Determine the (X, Y) coordinate at the center of the cell enclosing the given text.  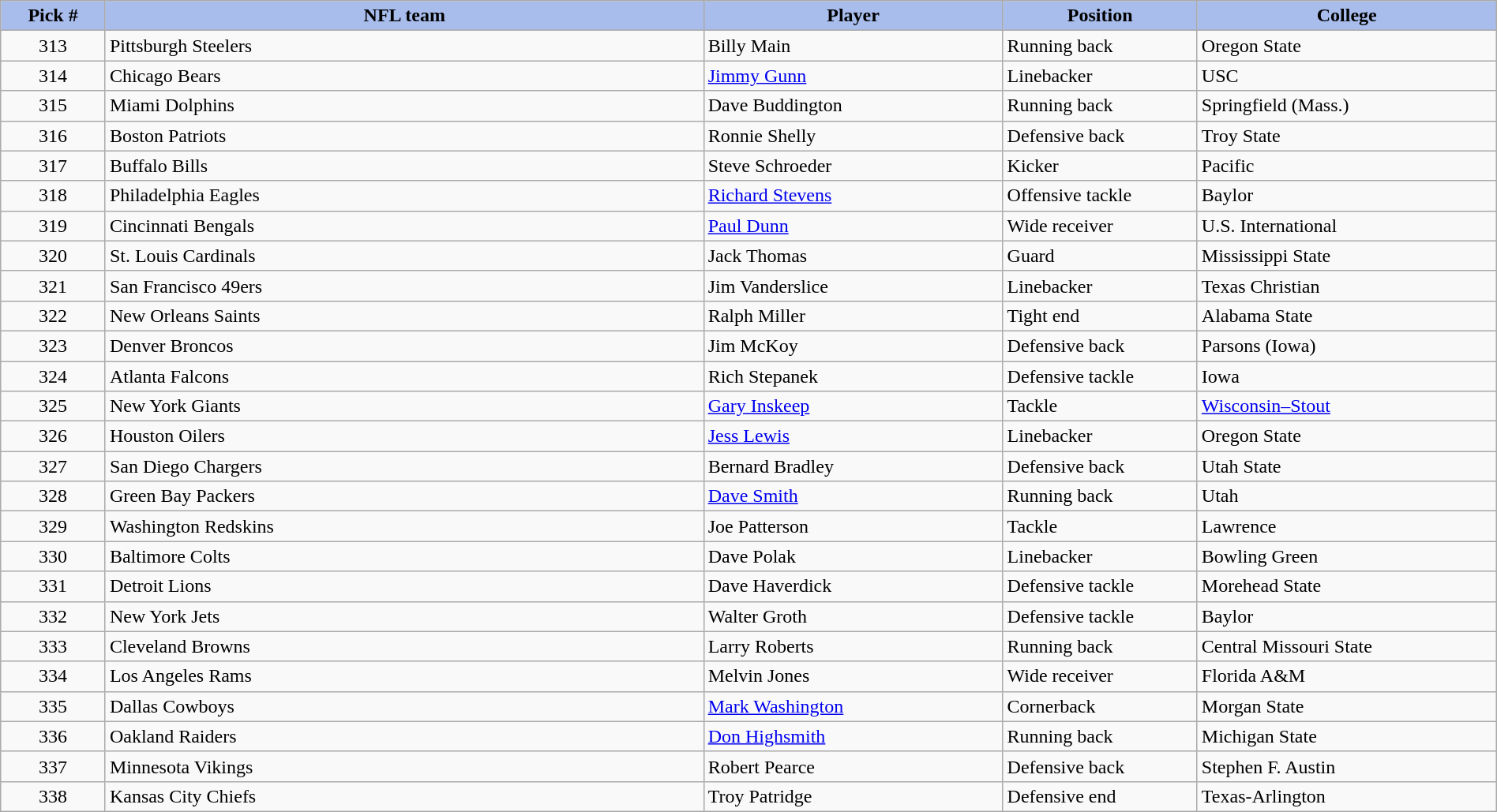
Jess Lewis (853, 436)
Utah (1347, 496)
NFL team (404, 16)
313 (54, 46)
Player (853, 16)
Pacific (1347, 166)
318 (54, 196)
Morehead State (1347, 586)
Wisconsin–Stout (1347, 406)
Bernard Bradley (853, 466)
316 (54, 136)
Dave Buddington (853, 106)
Houston Oilers (404, 436)
Ralph Miller (853, 316)
San Francisco 49ers (404, 286)
Rich Stepanek (853, 376)
Mark Washington (853, 706)
Lawrence (1347, 526)
Morgan State (1347, 706)
Dave Polak (853, 556)
Dave Haverdick (853, 586)
Detroit Lions (404, 586)
322 (54, 316)
Alabama State (1347, 316)
337 (54, 766)
Parsons (Iowa) (1347, 346)
Dave Smith (853, 496)
Paul Dunn (853, 226)
San Diego Chargers (404, 466)
Philadelphia Eagles (404, 196)
334 (54, 676)
320 (54, 256)
Utah State (1347, 466)
Pick # (54, 16)
College (1347, 16)
Central Missouri State (1347, 646)
Pittsburgh Steelers (404, 46)
Robert Pearce (853, 766)
Los Angeles Rams (404, 676)
Gary Inskeep (853, 406)
338 (54, 796)
Boston Patriots (404, 136)
Chicago Bears (404, 76)
Stephen F. Austin (1347, 766)
Texas Christian (1347, 286)
Richard Stevens (853, 196)
New Orleans Saints (404, 316)
Washington Redskins (404, 526)
Guard (1100, 256)
U.S. International (1347, 226)
USC (1347, 76)
Billy Main (853, 46)
Oakland Raiders (404, 736)
328 (54, 496)
Kicker (1100, 166)
Joe Patterson (853, 526)
314 (54, 76)
St. Louis Cardinals (404, 256)
Bowling Green (1347, 556)
Denver Broncos (404, 346)
321 (54, 286)
Cornerback (1100, 706)
Green Bay Packers (404, 496)
317 (54, 166)
New York Giants (404, 406)
Cleveland Browns (404, 646)
Troy State (1347, 136)
Tight end (1100, 316)
Springfield (Mass.) (1347, 106)
Iowa (1347, 376)
315 (54, 106)
New York Jets (404, 616)
324 (54, 376)
Melvin Jones (853, 676)
326 (54, 436)
330 (54, 556)
Jim McKoy (853, 346)
Buffalo Bills (404, 166)
Ronnie Shelly (853, 136)
Baltimore Colts (404, 556)
325 (54, 406)
Dallas Cowboys (404, 706)
332 (54, 616)
Minnesota Vikings (404, 766)
331 (54, 586)
Offensive tackle (1100, 196)
Larry Roberts (853, 646)
Cincinnati Bengals (404, 226)
Steve Schroeder (853, 166)
Michigan State (1347, 736)
Jim Vanderslice (853, 286)
335 (54, 706)
329 (54, 526)
Mississippi State (1347, 256)
Miami Dolphins (404, 106)
Position (1100, 16)
Defensive end (1100, 796)
323 (54, 346)
319 (54, 226)
Texas-Arlington (1347, 796)
Kansas City Chiefs (404, 796)
Don Highsmith (853, 736)
Jack Thomas (853, 256)
336 (54, 736)
Florida A&M (1347, 676)
Jimmy Gunn (853, 76)
Atlanta Falcons (404, 376)
327 (54, 466)
Troy Patridge (853, 796)
333 (54, 646)
Walter Groth (853, 616)
